For the text-containing cell, return its midpoint in (x, y) coordinate format. 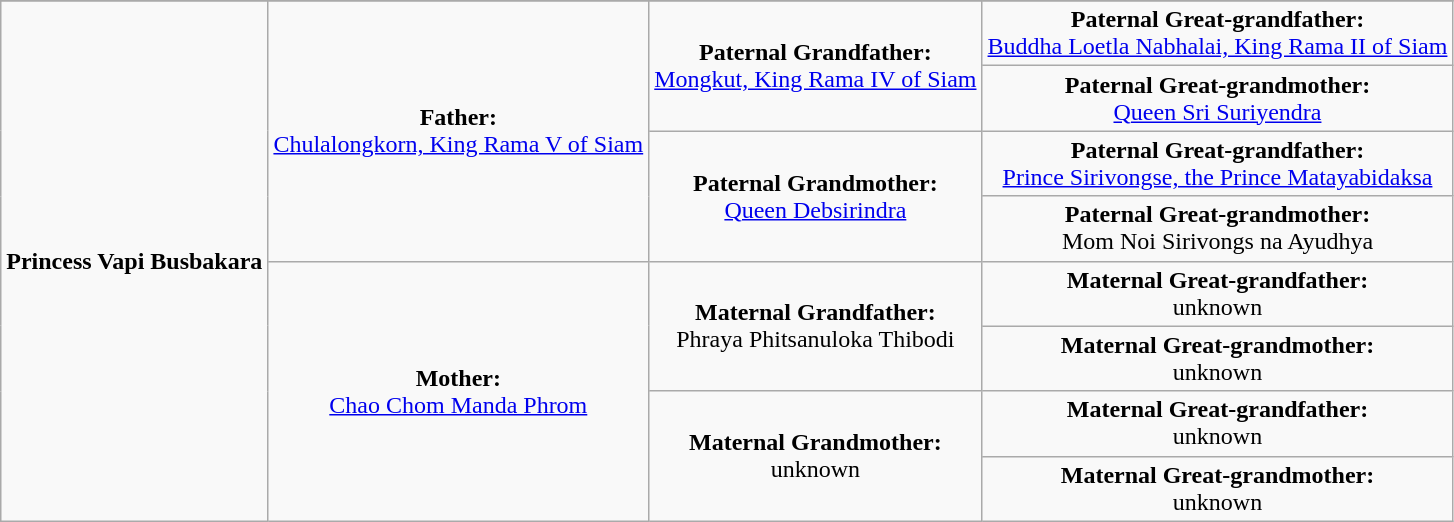
Princess Vapi Busbakara (134, 261)
Paternal Great-grandmother:Queen Sri Suriyendra (1218, 98)
Maternal Grandmother:unknown (816, 456)
Mother:Chao Chom Manda Phrom (458, 391)
Paternal Grandfather:Mongkut, King Rama IV of Siam (816, 66)
Paternal Grandmother:Queen Debsirindra (816, 196)
Maternal Grandfather:Phraya Phitsanuloka Thibodi (816, 326)
Father:Chulalongkorn, King Rama V of Siam (458, 131)
Paternal Great-grandfather:Prince Sirivongse, the Prince Matayabidaksa (1218, 164)
Paternal Great-grandmother:Mom Noi Sirivongs na Ayudhya (1218, 228)
Paternal Great-grandfather:Buddha Loetla Nabhalai, King Rama II of Siam (1218, 34)
